Provide the [X, Y] coordinate of the cell's center where the given text is located.  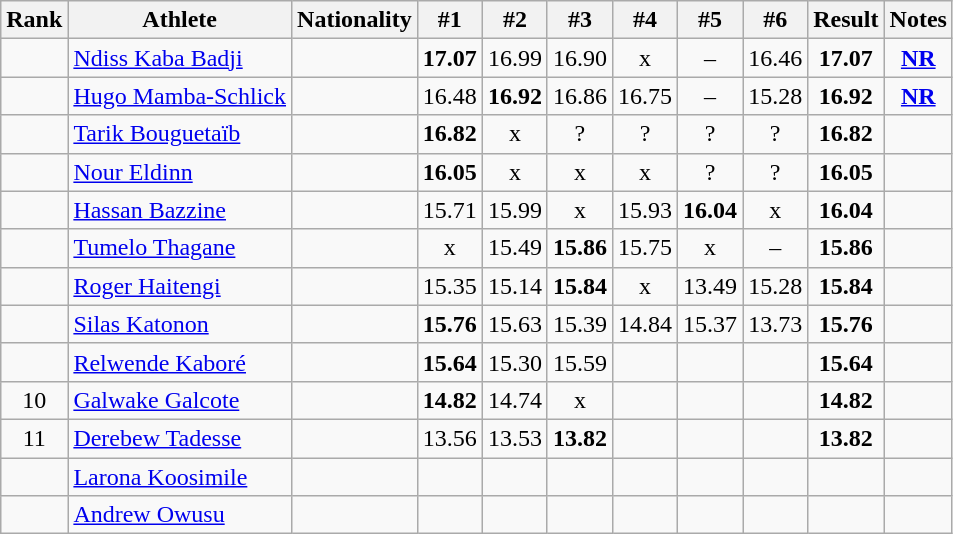
16.48 [450, 96]
Silas Katonon [180, 324]
Andrew Owusu [180, 515]
Notes [918, 20]
15.93 [644, 210]
15.35 [450, 286]
#5 [710, 20]
Nour Eldinn [180, 172]
Tarik Bouguetaïb [180, 134]
13.56 [450, 438]
15.49 [514, 248]
Nationality [355, 20]
16.46 [776, 58]
Hugo Mamba-Schlick [180, 96]
16.90 [580, 58]
15.39 [580, 324]
Hassan Bazzine [180, 210]
#4 [644, 20]
15.37 [710, 324]
16.86 [580, 96]
11 [34, 438]
Ndiss Kaba Badji [180, 58]
15.99 [514, 210]
Result [846, 20]
10 [34, 400]
15.71 [450, 210]
Derebew Tadesse [180, 438]
Galwake Galcote [180, 400]
Relwende Kaboré [180, 362]
15.14 [514, 286]
16.99 [514, 58]
14.74 [514, 400]
Tumelo Thagane [180, 248]
16.75 [644, 96]
15.75 [644, 248]
Roger Haitengi [180, 286]
15.63 [514, 324]
#2 [514, 20]
#1 [450, 20]
13.73 [776, 324]
#6 [776, 20]
14.84 [644, 324]
Larona Koosimile [180, 477]
13.53 [514, 438]
Athlete [180, 20]
15.30 [514, 362]
Rank [34, 20]
13.49 [710, 286]
15.59 [580, 362]
#3 [580, 20]
